Output the [x, y] coordinate of the center of the cell containing the given text.  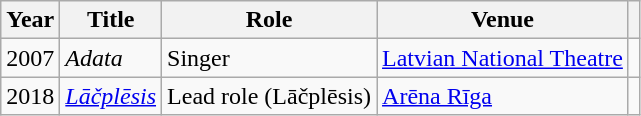
Role [270, 20]
Adata [111, 58]
Year [30, 20]
2018 [30, 96]
Latvian National Theatre [503, 58]
Lāčplēsis [111, 96]
Arēna Rīga [503, 96]
Lead role (Lāčplēsis) [270, 96]
Venue [503, 20]
2007 [30, 58]
Title [111, 20]
Singer [270, 58]
